Search for the cell housing the specified text and yield its (x, y) center coordinate. 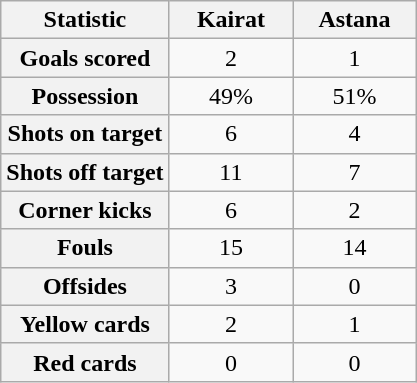
Astana (355, 20)
3 (231, 286)
Goals scored (85, 58)
Kairat (231, 20)
Red cards (85, 362)
Corner kicks (85, 210)
Statistic (85, 20)
14 (355, 248)
51% (355, 96)
Possession (85, 96)
Offsides (85, 286)
4 (355, 134)
Shots on target (85, 134)
15 (231, 248)
Fouls (85, 248)
Shots off target (85, 172)
49% (231, 96)
11 (231, 172)
7 (355, 172)
Yellow cards (85, 324)
